Output the [X, Y] coordinate of the center of the cell containing the given text.  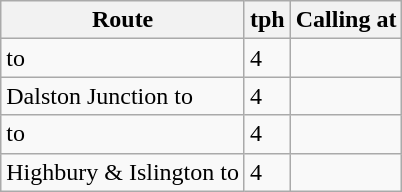
Dalston Junction to [123, 96]
tph [267, 20]
Highbury & Islington to [123, 172]
Calling at [346, 20]
Route [123, 20]
